Locate the cell with the specified text and output its [x, y] center coordinate. 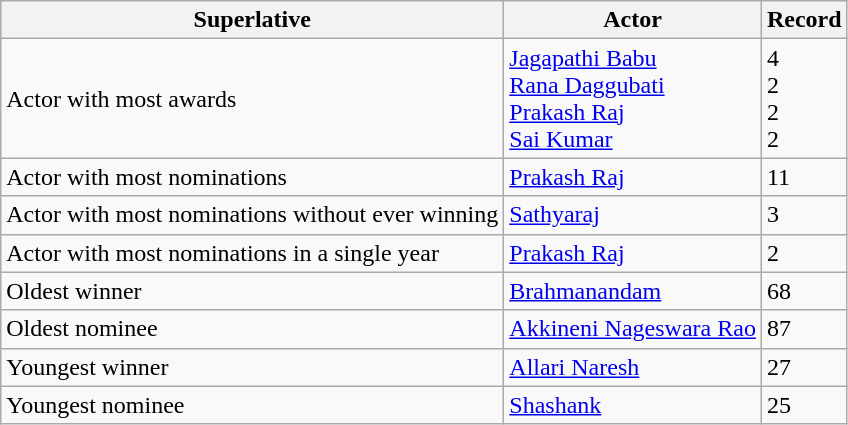
25 [804, 405]
Youngest winner [252, 367]
Oldest winner [252, 291]
Actor with most awards [252, 98]
68 [804, 291]
Jagapathi BabuRana DaggubatiPrakash RajSai Kumar [633, 98]
Record [804, 20]
Actor with most nominations without ever winning [252, 215]
2 [804, 253]
87 [804, 329]
Actor with most nominations [252, 177]
11 [804, 177]
Oldest nominee [252, 329]
3 [804, 215]
27 [804, 367]
4222 [804, 98]
Superlative [252, 20]
Allari Naresh [633, 367]
Shashank [633, 405]
Akkineni Nageswara Rao [633, 329]
Sathyaraj [633, 215]
Actor with most nominations in a single year [252, 253]
Youngest nominee [252, 405]
Actor [633, 20]
Brahmanandam [633, 291]
